Capture the cell that displays the provided text and extract its [x, y] central coordinate. 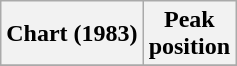
Chart (1983) [72, 34]
Peakposition [189, 34]
